Return [X, Y] of the center of cell containing provided text 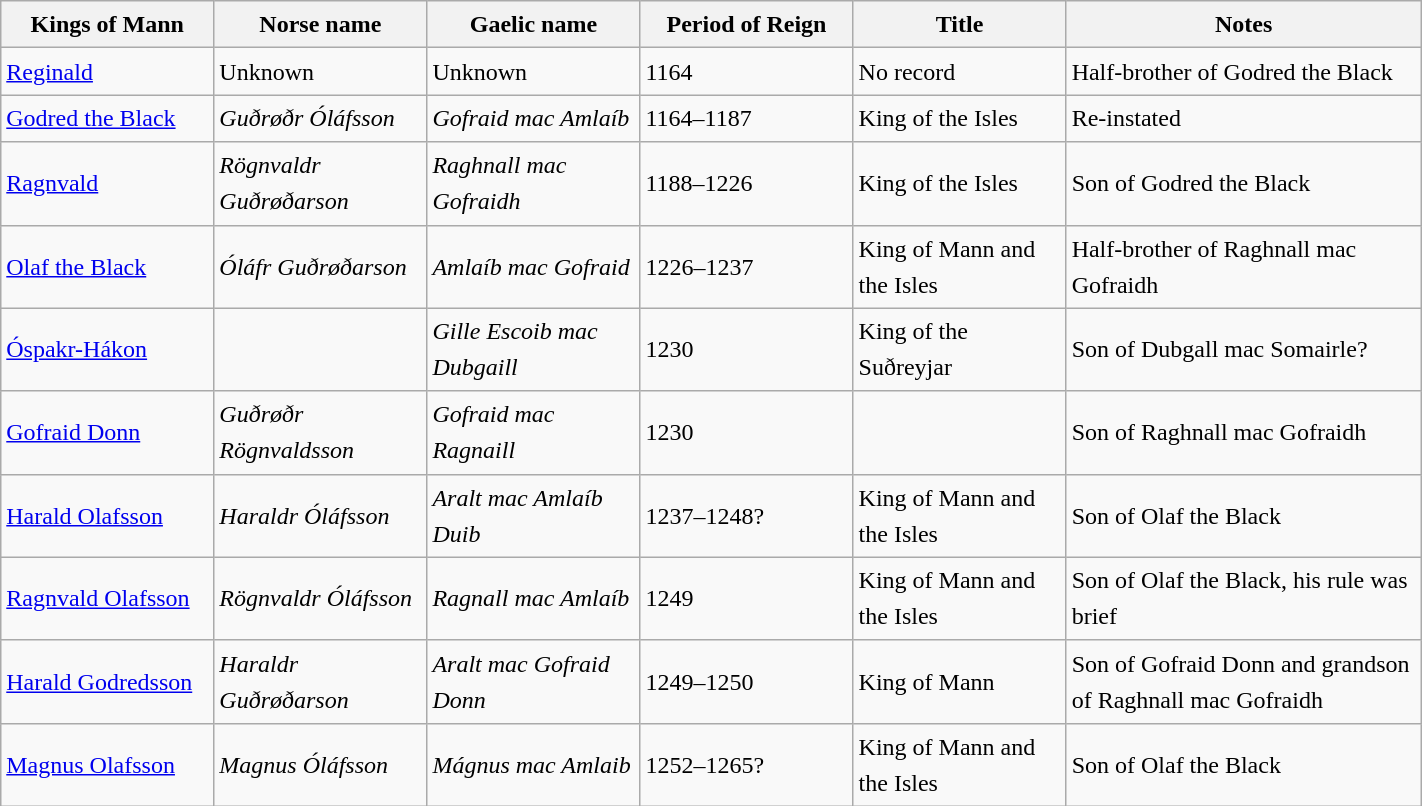
1188–1226 [746, 184]
Ragnvald Olafsson [108, 598]
Half-brother of Raghnall mac Gofraidh [1244, 266]
1249 [746, 598]
Ragnall mac Amlaíb [534, 598]
1226–1237 [746, 266]
Period of Reign [746, 24]
1164–1187 [746, 118]
1249–1250 [746, 682]
Guðrøðr Óláfsson [320, 118]
Son of Gofraid Donn and grandson of Raghnall mac Gofraidh [1244, 682]
Aralt mac Amlaíb Duib [534, 516]
Gofraid mac Ragnaill [534, 432]
Gaelic name [534, 24]
Ragnvald [108, 184]
Óspakr-Hákon [108, 350]
King of the Suðreyjar [960, 350]
Harald Olafsson [108, 516]
Kings of Mann [108, 24]
Mágnus mac Amlaib [534, 764]
Gofraid Donn [108, 432]
Son of Olaf the Black, his rule was brief [1244, 598]
1252–1265? [746, 764]
Guðrøðr Rögnvaldsson [320, 432]
Magnus Olafsson [108, 764]
Gofraid mac Amlaíb [534, 118]
Rögnvaldr Óláfsson [320, 598]
1237–1248? [746, 516]
Notes [1244, 24]
Haraldr Guðrøðarson [320, 682]
Olaf the Black [108, 266]
Gille Escoib mac Dubgaill [534, 350]
Raghnall mac Gofraidh [534, 184]
Norse name [320, 24]
Son of Dubgall mac Somairle? [1244, 350]
Aralt mac Gofraid Donn [534, 682]
1164 [746, 72]
Half-brother of Godred the Black [1244, 72]
Haraldr Óláfsson [320, 516]
Re-instated [1244, 118]
Son of Godred the Black [1244, 184]
Title [960, 24]
Rögnvaldr Guðrøðarson [320, 184]
King of Mann [960, 682]
Son of Raghnall mac Gofraidh [1244, 432]
Magnus Óláfsson [320, 764]
No record [960, 72]
Reginald [108, 72]
Óláfr Guðrøðarson [320, 266]
Godred the Black [108, 118]
Harald Godredsson [108, 682]
Amlaíb mac Gofraid [534, 266]
